Provide the (X, Y) coordinate of the cell's center where the given text is located.  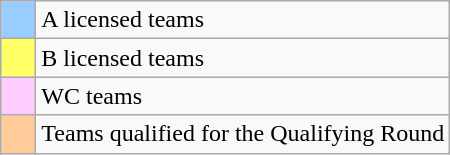
A licensed teams (243, 20)
WC teams (243, 96)
Teams qualified for the Qualifying Round (243, 134)
B licensed teams (243, 58)
